Output the (X, Y) coordinate of the center of the cell containing the given text.  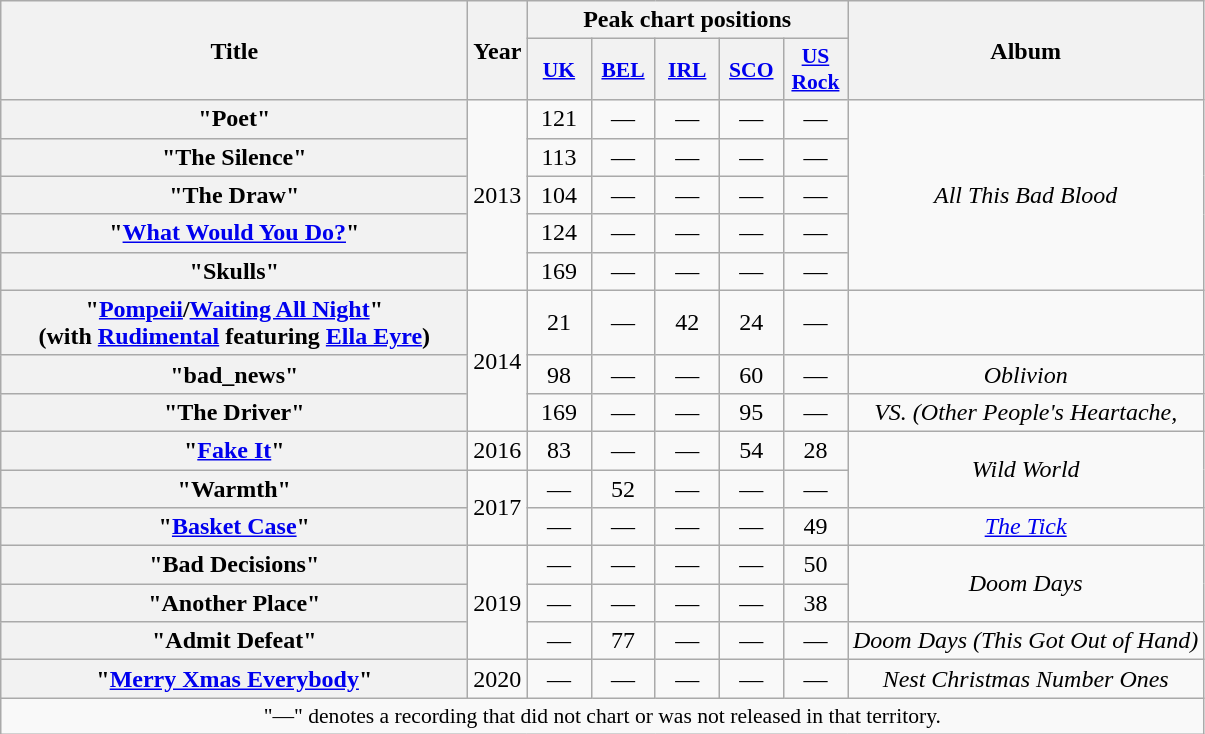
2020 (498, 679)
38 (815, 603)
Album (1026, 50)
"Fake It" (234, 450)
Peak chart positions (688, 20)
IRL (687, 70)
2013 (498, 195)
121 (559, 119)
UK (559, 70)
"Pompeii/Waiting All Night"(with Rudimental featuring Ella Eyre) (234, 322)
"The Driver" (234, 412)
"Bad Decisions" (234, 565)
"bad_news" (234, 374)
52 (623, 489)
83 (559, 450)
SCO (751, 70)
98 (559, 374)
Year (498, 50)
"The Silence" (234, 157)
"Poet" (234, 119)
113 (559, 157)
"Merry Xmas Everybody" (234, 679)
"—" denotes a recording that did not chart or was not released in that territory. (602, 716)
"Skulls" (234, 271)
All This Bad Blood (1026, 195)
50 (815, 565)
Doom Days (1026, 584)
USRock (815, 70)
The Tick (1026, 527)
Nest Christmas Number Ones (1026, 679)
24 (751, 322)
2017 (498, 508)
95 (751, 412)
BEL (623, 70)
21 (559, 322)
124 (559, 233)
28 (815, 450)
42 (687, 322)
"Admit Defeat" (234, 641)
49 (815, 527)
2014 (498, 360)
"Basket Case" (234, 527)
104 (559, 195)
2019 (498, 603)
54 (751, 450)
"Another Place" (234, 603)
Wild World (1026, 469)
"The Draw" (234, 195)
VS. (Other People's Heartache, (1026, 412)
Oblivion (1026, 374)
2016 (498, 450)
77 (623, 641)
60 (751, 374)
Doom Days (This Got Out of Hand) (1026, 641)
Title (234, 50)
"What Would You Do?" (234, 233)
"Warmth" (234, 489)
